From the cell containing the given text, extract its center point as [x, y] coordinate. 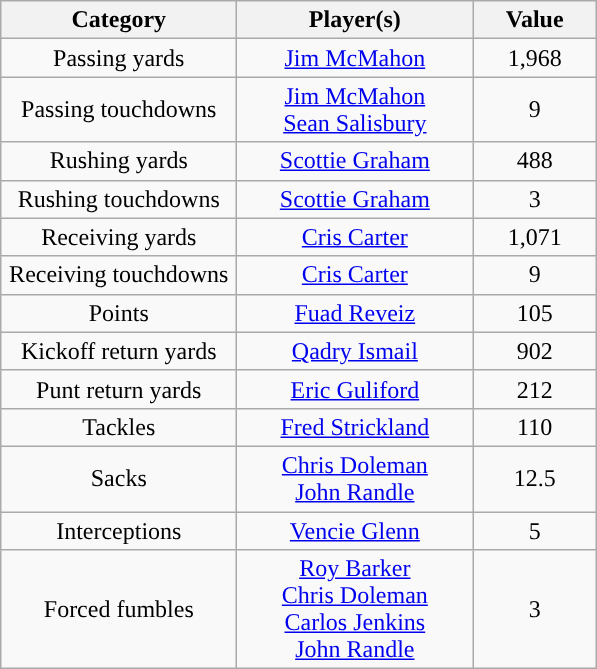
110 [535, 427]
Kickoff return yards [119, 351]
Receiving yards [119, 237]
Receiving touchdowns [119, 275]
Sacks [119, 478]
Chris DolemanJohn Randle [355, 478]
Rushing yards [119, 161]
Value [535, 20]
Rushing touchdowns [119, 199]
212 [535, 389]
Category [119, 20]
Passing touchdowns [119, 110]
105 [535, 313]
1,968 [535, 58]
Eric Guliford [355, 389]
Passing yards [119, 58]
488 [535, 161]
Fuad Reveiz [355, 313]
Points [119, 313]
902 [535, 351]
Jim McMahon [355, 58]
Interceptions [119, 531]
Forced fumbles [119, 610]
Jim McMahonSean Salisbury [355, 110]
Vencie Glenn [355, 531]
5 [535, 531]
Tackles [119, 427]
Player(s) [355, 20]
12.5 [535, 478]
Roy BarkerChris DolemanCarlos JenkinsJohn Randle [355, 610]
1,071 [535, 237]
Punt return yards [119, 389]
Fred Strickland [355, 427]
Qadry Ismail [355, 351]
